Provide the (x, y) coordinate of the cell's center where the given text is located.  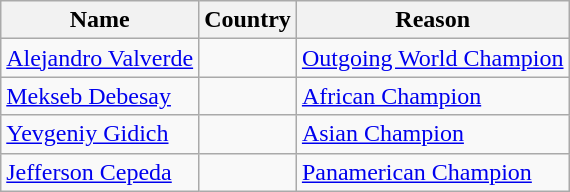
Panamerican Champion (432, 172)
Reason (432, 20)
Alejandro Valverde (100, 58)
Country (248, 20)
Outgoing World Champion (432, 58)
Asian Champion (432, 134)
Yevgeniy Gidich (100, 134)
Name (100, 20)
Jefferson Cepeda (100, 172)
Mekseb Debesay (100, 96)
African Champion (432, 96)
